Locate the cell with the specified text and output its (x, y) center coordinate. 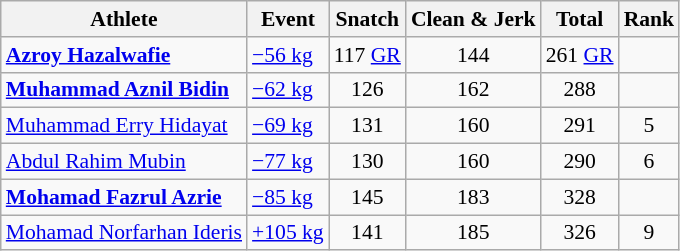
162 (474, 90)
Azroy Hazalwafie (124, 55)
−69 kg (288, 126)
−85 kg (288, 197)
9 (650, 233)
291 (580, 126)
Mohamad Fazrul Azrie (124, 197)
328 (580, 197)
−77 kg (288, 162)
117 GR (368, 55)
Clean & Jerk (474, 19)
5 (650, 126)
−56 kg (288, 55)
145 (368, 197)
6 (650, 162)
290 (580, 162)
288 (580, 90)
Event (288, 19)
Athlete (124, 19)
183 (474, 197)
Snatch (368, 19)
+105 kg (288, 233)
Mohamad Norfarhan Ideris (124, 233)
Muhammad Erry Hidayat (124, 126)
126 (368, 90)
Muhammad Aznil Bidin (124, 90)
141 (368, 233)
−62 kg (288, 90)
Abdul Rahim Mubin (124, 162)
Total (580, 19)
144 (474, 55)
261 GR (580, 55)
Rank (650, 19)
185 (474, 233)
131 (368, 126)
130 (368, 162)
326 (580, 233)
